From the cell containing the given text, extract its center point as [x, y] coordinate. 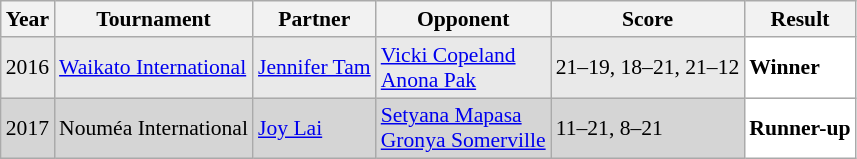
21–19, 18–21, 21–12 [648, 68]
Jennifer Tam [314, 68]
Opponent [464, 19]
Year [28, 19]
Nouméa International [154, 128]
Runner-up [800, 128]
2016 [28, 68]
2017 [28, 128]
Result [800, 19]
Joy Lai [314, 128]
Score [648, 19]
Waikato International [154, 68]
11–21, 8–21 [648, 128]
Setyana Mapasa Gronya Somerville [464, 128]
Winner [800, 68]
Tournament [154, 19]
Partner [314, 19]
Vicki Copeland Anona Pak [464, 68]
